Provide the [X, Y] coordinate of the cell's center where the given text is located.  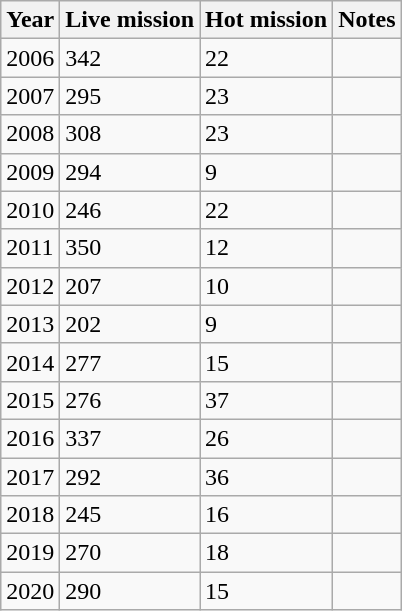
294 [130, 172]
2014 [30, 362]
295 [130, 96]
277 [130, 362]
18 [266, 553]
2015 [30, 400]
270 [130, 553]
36 [266, 477]
2009 [30, 172]
2012 [30, 286]
2018 [30, 515]
2008 [30, 134]
308 [130, 134]
10 [266, 286]
2020 [30, 591]
Notes [367, 20]
37 [266, 400]
2017 [30, 477]
246 [130, 210]
207 [130, 286]
Live mission [130, 20]
26 [266, 438]
276 [130, 400]
350 [130, 248]
2011 [30, 248]
342 [130, 58]
Hot mission [266, 20]
2019 [30, 553]
2010 [30, 210]
245 [130, 515]
Year [30, 20]
292 [130, 477]
2013 [30, 324]
2016 [30, 438]
2006 [30, 58]
202 [130, 324]
16 [266, 515]
290 [130, 591]
337 [130, 438]
12 [266, 248]
2007 [30, 96]
